Locate the cell with the specified text and output its (X, Y) center coordinate. 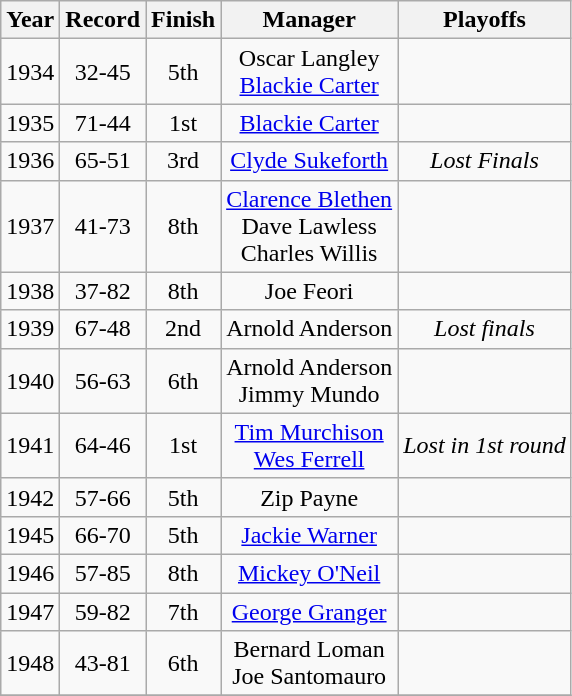
Joe Feori (310, 291)
57-85 (103, 573)
Lost in 1st round (485, 446)
Record (103, 20)
Mickey O'Neil (310, 573)
Arnold Anderson Jimmy Mundo (310, 380)
56-63 (103, 380)
Blackie Carter (310, 123)
1938 (30, 291)
71-44 (103, 123)
37-82 (103, 291)
1936 (30, 161)
1942 (30, 497)
Clarence BlethenDave LawlessCharles Willis (310, 226)
Finish (184, 20)
64-46 (103, 446)
59-82 (103, 611)
1945 (30, 535)
2nd (184, 329)
32-45 (103, 72)
57-66 (103, 497)
Bernard LomanJoe Santomauro (310, 664)
George Granger (310, 611)
1941 (30, 446)
Manager (310, 20)
Clyde Sukeforth (310, 161)
Playoffs (485, 20)
1939 (30, 329)
Jackie Warner (310, 535)
Lost finals (485, 329)
1935 (30, 123)
7th (184, 611)
66-70 (103, 535)
1948 (30, 664)
1947 (30, 611)
Arnold Anderson (310, 329)
Lost Finals (485, 161)
1946 (30, 573)
43-81 (103, 664)
Oscar LangleyBlackie Carter (310, 72)
65-51 (103, 161)
67-48 (103, 329)
1940 (30, 380)
Year (30, 20)
Zip Payne (310, 497)
1937 (30, 226)
3rd (184, 161)
1934 (30, 72)
Tim MurchisonWes Ferrell (310, 446)
41-73 (103, 226)
